Capture the cell that displays the provided text and extract its [x, y] central coordinate. 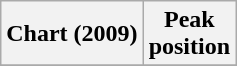
Peakposition [189, 34]
Chart (2009) [72, 34]
